Locate the cell with the specified text and output its (X, Y) center coordinate. 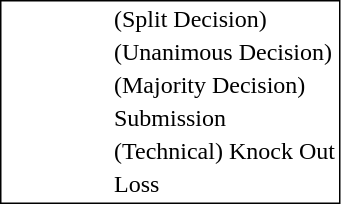
(Majority Decision) (224, 85)
(Technical) Knock Out (224, 151)
Loss (224, 185)
(Unanimous Decision) (224, 53)
(Split Decision) (224, 19)
Submission (224, 119)
